Detect which cell encompasses the target text, then output its [X, Y] center coordinate. 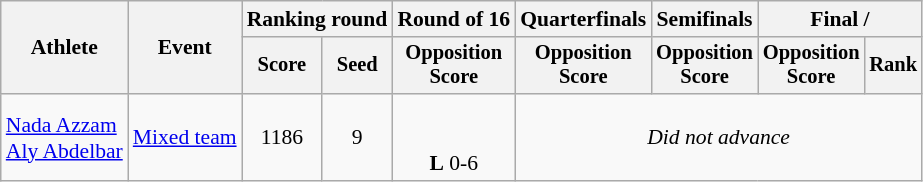
Score [282, 66]
Quarterfinals [583, 19]
Rank [893, 66]
Event [185, 48]
Seed [357, 66]
Ranking round [318, 19]
L 0-6 [454, 138]
1186 [282, 138]
Round of 16 [454, 19]
Final / [840, 19]
Nada AzzamAly Abdelbar [64, 138]
Athlete [64, 48]
Mixed team [185, 138]
Semifinals [704, 19]
9 [357, 138]
Did not advance [718, 138]
